Identify which cell holds the provided text, then report its [X, Y] central coordinate. 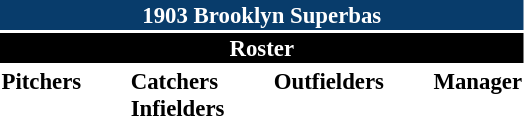
Roster [262, 48]
1903 Brooklyn Superbas [262, 15]
